Return [x, y] of the center of cell containing provided text 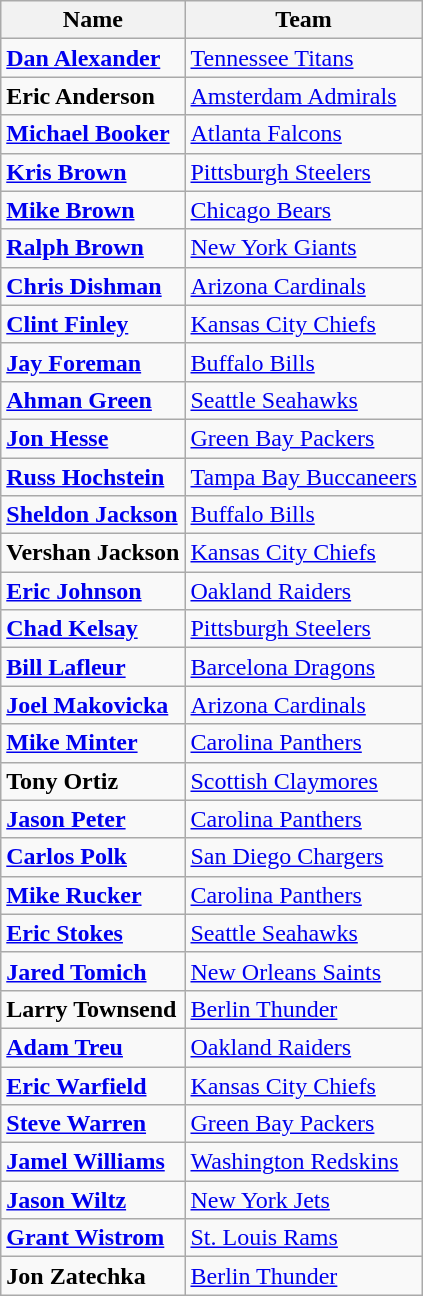
Jon Hesse [93, 438]
Eric Johnson [93, 591]
Chris Dishman [93, 286]
Dan Alexander [93, 58]
Carlos Polk [93, 857]
Kris Brown [93, 172]
Mike Minter [93, 743]
Clint Finley [93, 324]
Vershan Jackson [93, 553]
Tampa Bay Buccaneers [304, 477]
Jason Wiltz [93, 1200]
Joel Makovicka [93, 705]
New York Giants [304, 248]
Scottish Claymores [304, 781]
Amsterdam Admirals [304, 96]
Eric Anderson [93, 96]
Jamel Williams [93, 1162]
Mike Rucker [93, 895]
Tony Ortiz [93, 781]
Barcelona Dragons [304, 667]
Tennessee Titans [304, 58]
Washington Redskins [304, 1162]
Ralph Brown [93, 248]
New Orleans Saints [304, 971]
Adam Treu [93, 1047]
St. Louis Rams [304, 1238]
Jared Tomich [93, 971]
Chad Kelsay [93, 629]
Bill Lafleur [93, 667]
Jason Peter [93, 819]
Atlanta Falcons [304, 134]
Jon Zatechka [93, 1276]
Eric Warfield [93, 1085]
Eric Stokes [93, 933]
Steve Warren [93, 1124]
Sheldon Jackson [93, 515]
Michael Booker [93, 134]
Grant Wistrom [93, 1238]
Mike Brown [93, 210]
San Diego Chargers [304, 857]
Chicago Bears [304, 210]
Jay Foreman [93, 362]
Russ Hochstein [93, 477]
Larry Townsend [93, 1009]
Ahman Green [93, 400]
Name [93, 20]
Team [304, 20]
New York Jets [304, 1200]
